Capture the cell that displays the provided text and extract its (x, y) central coordinate. 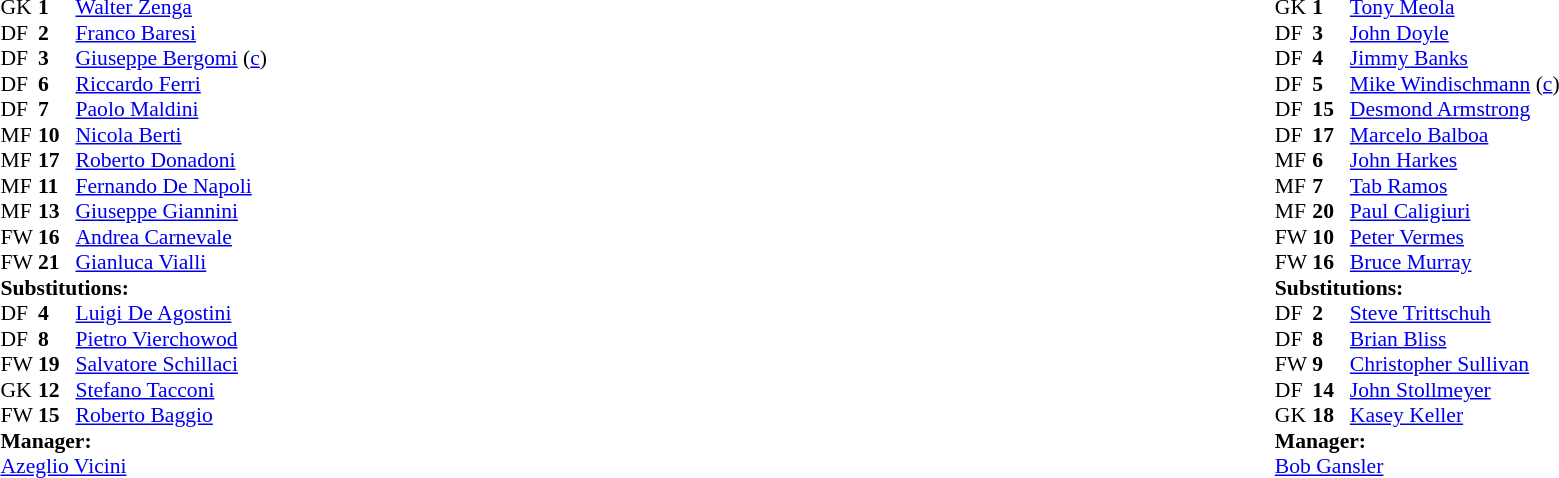
13 (57, 211)
12 (57, 390)
Franco Baresi (172, 33)
18 (1331, 415)
9 (1331, 365)
19 (57, 365)
Giuseppe Giannini (172, 211)
Giuseppe Bergomi (c) (172, 59)
Riccardo Ferri (172, 84)
Gianluca Vialli (172, 263)
Salvatore Schillaci (172, 365)
21 (57, 263)
11 (57, 186)
5 (1331, 84)
Andrea Carnevale (172, 237)
Roberto Baggio (172, 415)
Fernando De Napoli (172, 186)
Manager: (133, 441)
14 (1331, 390)
Stefano Tacconi (172, 390)
Roberto Donadoni (172, 161)
Pietro Vierchowod (172, 339)
20 (1331, 211)
Luigi De Agostini (172, 313)
Nicola Berti (172, 135)
Substitutions: (133, 288)
Paolo Maldini (172, 109)
